For the text-containing cell, return its midpoint in [x, y] coordinate format. 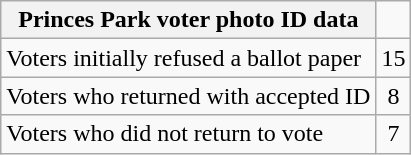
Princes Park voter photo ID data [188, 20]
15 [394, 58]
Voters who returned with accepted ID [188, 96]
7 [394, 134]
Voters who did not return to vote [188, 134]
8 [394, 96]
Voters initially refused a ballot paper [188, 58]
